Search for the cell housing the specified text and yield its [x, y] center coordinate. 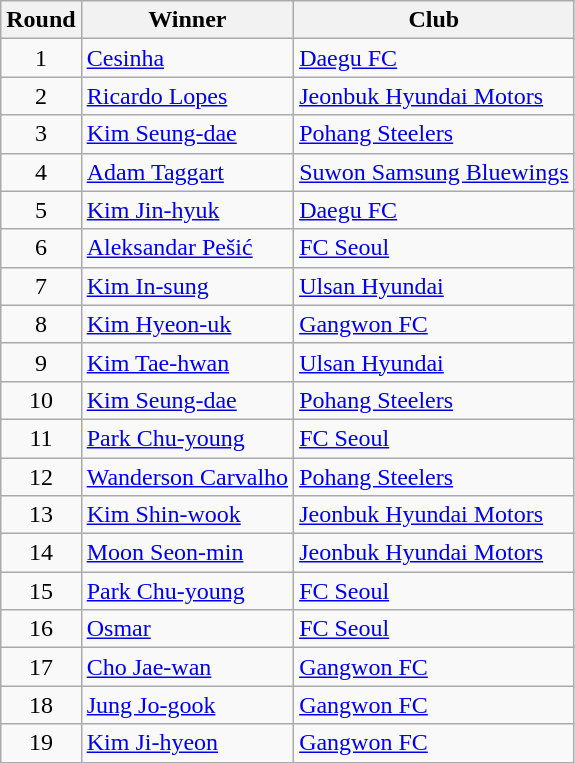
Suwon Samsung Bluewings [434, 172]
19 [41, 743]
Osmar [187, 629]
Kim Tae-hwan [187, 362]
Wanderson Carvalho [187, 477]
14 [41, 553]
9 [41, 362]
Cesinha [187, 58]
15 [41, 591]
Kim Hyeon-uk [187, 324]
Kim Jin-hyuk [187, 210]
8 [41, 324]
Club [434, 20]
11 [41, 438]
Round [41, 20]
18 [41, 705]
16 [41, 629]
Kim In-sung [187, 286]
Ricardo Lopes [187, 96]
Cho Jae-wan [187, 667]
4 [41, 172]
3 [41, 134]
17 [41, 667]
Adam Taggart [187, 172]
12 [41, 477]
Kim Shin-wook [187, 515]
Kim Ji-hyeon [187, 743]
Aleksandar Pešić [187, 248]
5 [41, 210]
6 [41, 248]
1 [41, 58]
2 [41, 96]
13 [41, 515]
Moon Seon-min [187, 553]
7 [41, 286]
Winner [187, 20]
10 [41, 400]
Jung Jo-gook [187, 705]
